Detect which cell encompasses the target text, then output its [X, Y] center coordinate. 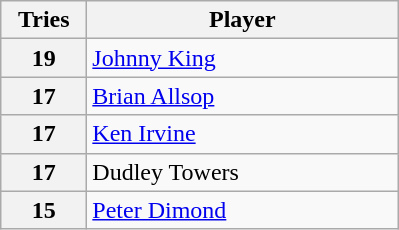
Brian Allsop [242, 96]
15 [44, 210]
Dudley Towers [242, 172]
Ken Irvine [242, 134]
19 [44, 58]
Peter Dimond [242, 210]
Tries [44, 20]
Johnny King [242, 58]
Player [242, 20]
